Locate the cell with the specified text and output its (x, y) center coordinate. 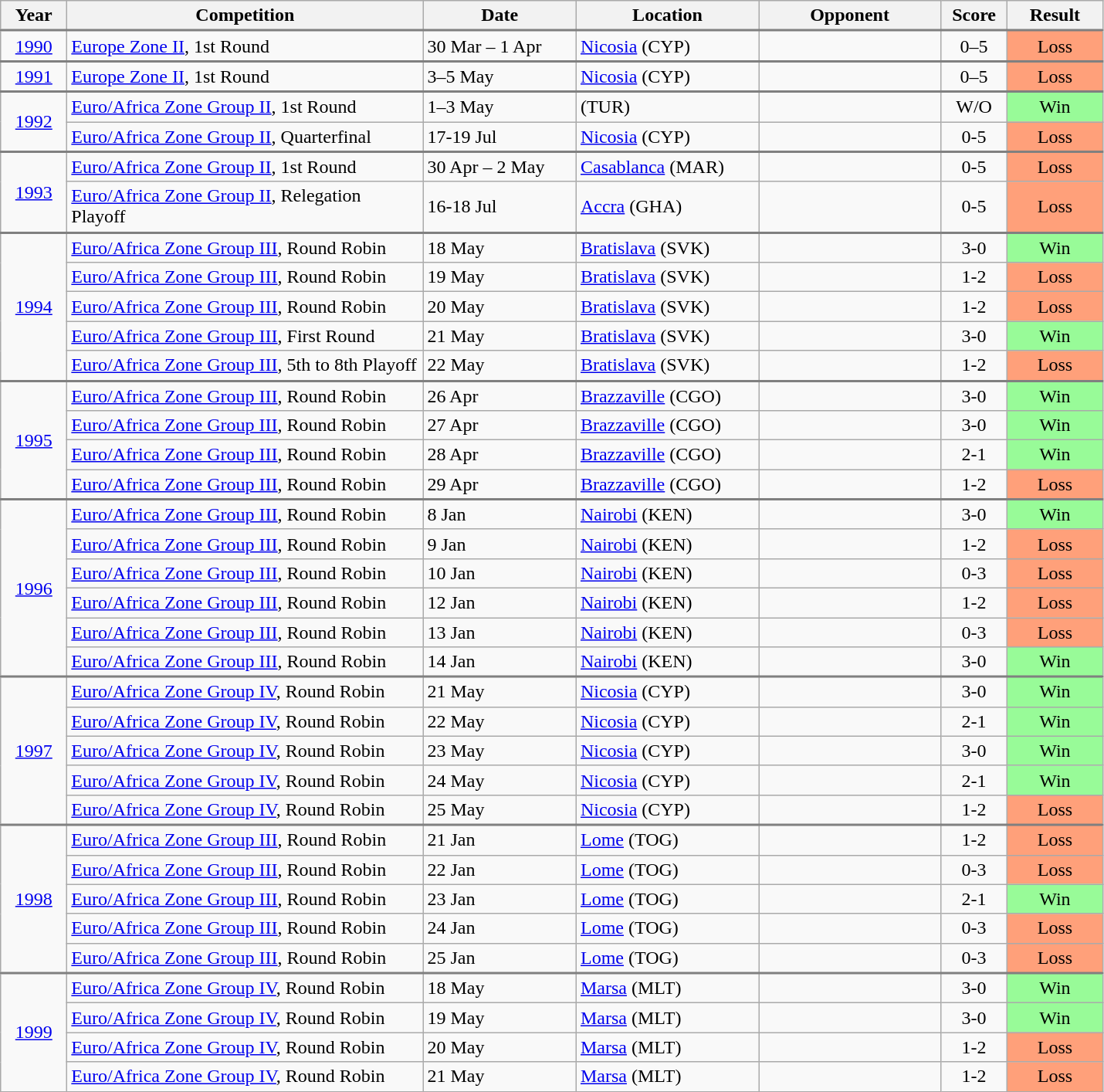
Location (667, 15)
25 May (500, 809)
Date (500, 15)
W/O (974, 107)
3–5 May (500, 76)
26 Apr (500, 395)
Result (1055, 15)
1992 (34, 122)
1996 (34, 588)
14 Jan (500, 663)
22 Jan (500, 870)
24 Jan (500, 928)
24 May (500, 780)
21 Jan (500, 840)
Euro/Africa Zone Group II, Quarterfinal (246, 137)
9 Jan (500, 544)
25 Jan (500, 958)
1–3 May (500, 107)
1995 (34, 440)
16-18 Jul (500, 207)
23 Jan (500, 899)
Casablanca (MAR) (667, 167)
1999 (34, 1032)
30 Mar – 1 Apr (500, 46)
Euro/Africa Zone Group III, 5th to 8th Playoff (246, 366)
Score (974, 15)
13 Jan (500, 632)
1998 (34, 899)
Accra (GHA) (667, 207)
12 Jan (500, 602)
1994 (34, 307)
23 May (500, 751)
10 Jan (500, 573)
27 Apr (500, 426)
1991 (34, 76)
1990 (34, 46)
28 Apr (500, 455)
29 Apr (500, 485)
8 Jan (500, 514)
1997 (34, 751)
Competition (246, 15)
Year (34, 15)
Opponent (849, 15)
30 Apr – 2 May (500, 167)
17-19 Jul (500, 137)
(TUR) (667, 107)
1993 (34, 192)
Euro/Africa Zone Group II, Relegation Playoff (246, 207)
Euro/Africa Zone Group III, First Round (246, 336)
